Detect which cell encompasses the target text, then output its (x, y) center coordinate. 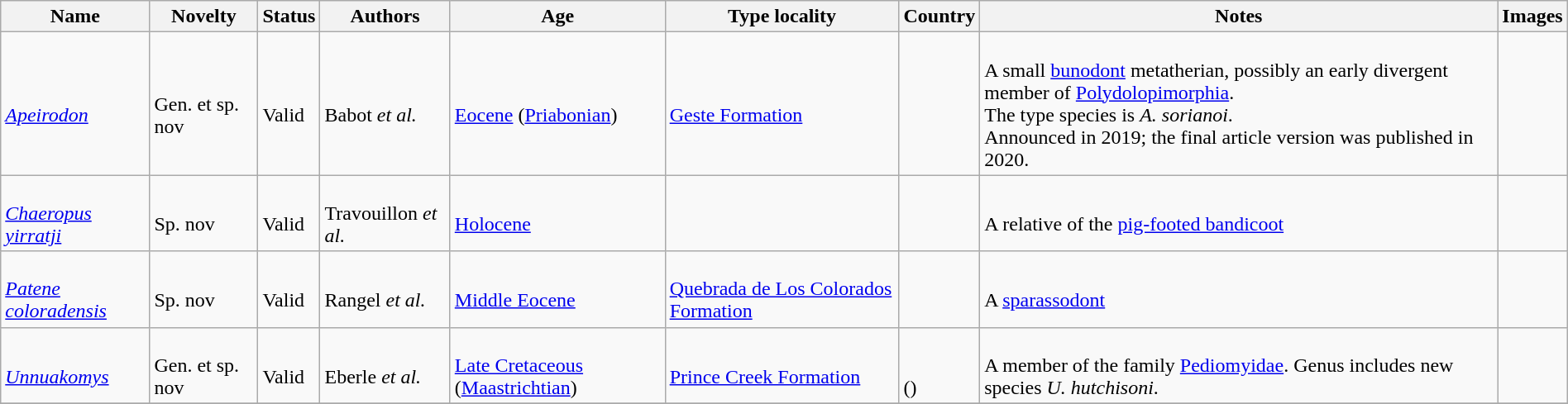
Status (289, 17)
Patene coloradensis (75, 289)
Name (75, 17)
A relative of the pig-footed bandicoot (1239, 213)
Unnuakomys (75, 365)
Type locality (782, 17)
() (939, 365)
Eocene (Priabonian) (557, 104)
Authors (385, 17)
Rangel et al. (385, 289)
Travouillon et al. (385, 213)
Quebrada de Los Colorados Formation (782, 289)
Apeirodon (75, 104)
Chaeropus yirratji (75, 213)
Novelty (203, 17)
Eberle et al. (385, 365)
Geste Formation (782, 104)
Prince Creek Formation (782, 365)
Holocene (557, 213)
A sparassodont (1239, 289)
Age (557, 17)
Babot et al. (385, 104)
A member of the family Pediomyidae. Genus includes new species U. hutchisoni. (1239, 365)
Notes (1239, 17)
Images (1532, 17)
Country (939, 17)
Middle Eocene (557, 289)
Late Cretaceous (Maastrichtian) (557, 365)
